For the text-containing cell, return its midpoint in [X, Y] coordinate format. 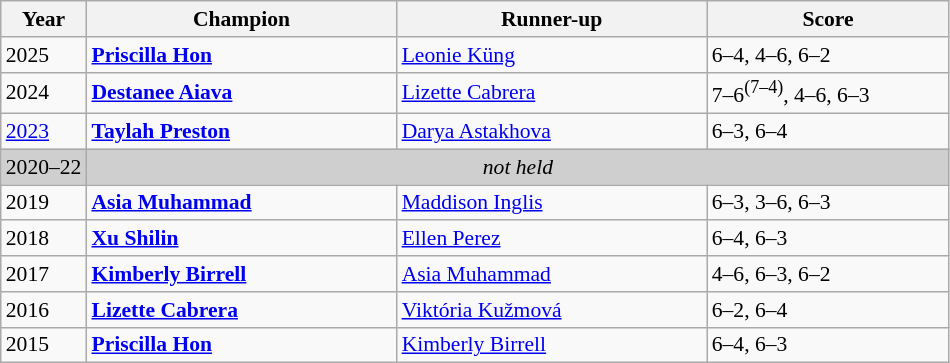
Champion [241, 19]
2020–22 [44, 167]
2016 [44, 310]
2019 [44, 203]
Year [44, 19]
Viktória Kužmová [552, 310]
7–6(7–4), 4–6, 6–3 [828, 92]
2024 [44, 92]
Xu Shilin [241, 239]
Darya Astakhova [552, 132]
6–3, 6–4 [828, 132]
6–2, 6–4 [828, 310]
Runner-up [552, 19]
2025 [44, 55]
2023 [44, 132]
Leonie Küng [552, 55]
6–4, 4–6, 6–2 [828, 55]
Score [828, 19]
not held [518, 167]
2017 [44, 274]
Ellen Perez [552, 239]
Taylah Preston [241, 132]
2018 [44, 239]
2015 [44, 345]
4–6, 6–3, 6–2 [828, 274]
Maddison Inglis [552, 203]
6–3, 3–6, 6–3 [828, 203]
Destanee Aiava [241, 92]
